Provide the (X, Y) coordinate of the cell's center where the given text is located.  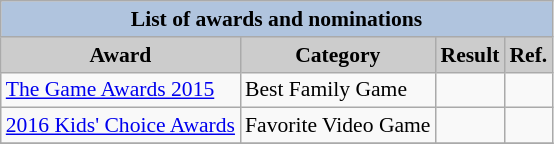
Best Family Game (338, 90)
Result (470, 55)
The Game Awards 2015 (120, 90)
Category (338, 55)
Favorite Video Game (338, 126)
2016 Kids' Choice Awards (120, 126)
List of awards and nominations (277, 19)
Ref. (528, 55)
Award (120, 55)
